Output the [X, Y] coordinate of the center of the cell containing the given text.  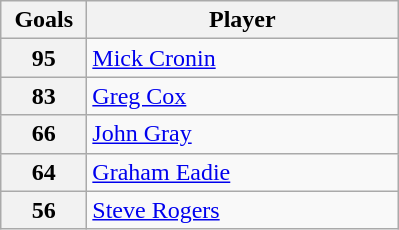
56 [44, 210]
95 [44, 58]
Player [242, 20]
83 [44, 96]
66 [44, 134]
64 [44, 172]
Graham Eadie [242, 172]
Goals [44, 20]
John Gray [242, 134]
Steve Rogers [242, 210]
Mick Cronin [242, 58]
Greg Cox [242, 96]
